Identify which cell holds the provided text, then report its [x, y] central coordinate. 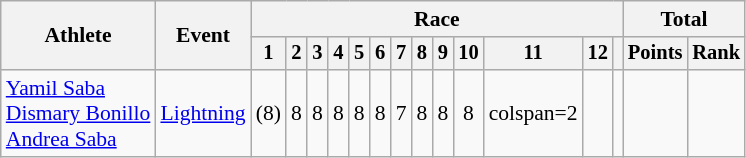
Yamil SabaDismary BonilloAndrea Saba [78, 114]
11 [534, 54]
1 [268, 54]
Total [684, 19]
colspan=2 [534, 114]
(8) [268, 114]
Rank [716, 54]
3 [318, 54]
9 [442, 54]
Athlete [78, 36]
Points [655, 54]
Event [202, 36]
Race [437, 19]
10 [468, 54]
4 [338, 54]
12 [598, 54]
5 [360, 54]
6 [380, 54]
Lightning [202, 114]
2 [296, 54]
